Determine the (x, y) coordinate at the center of the cell enclosing the given text.  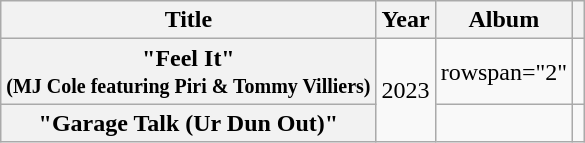
2023 (406, 90)
rowspan="2" (504, 72)
"Feel It"(MJ Cole featuring Piri & Tommy Villiers) (188, 72)
"Garage Talk (Ur Dun Out)" (188, 123)
Year (406, 20)
Album (504, 20)
Title (188, 20)
